For the text-containing cell, return its midpoint in [x, y] coordinate format. 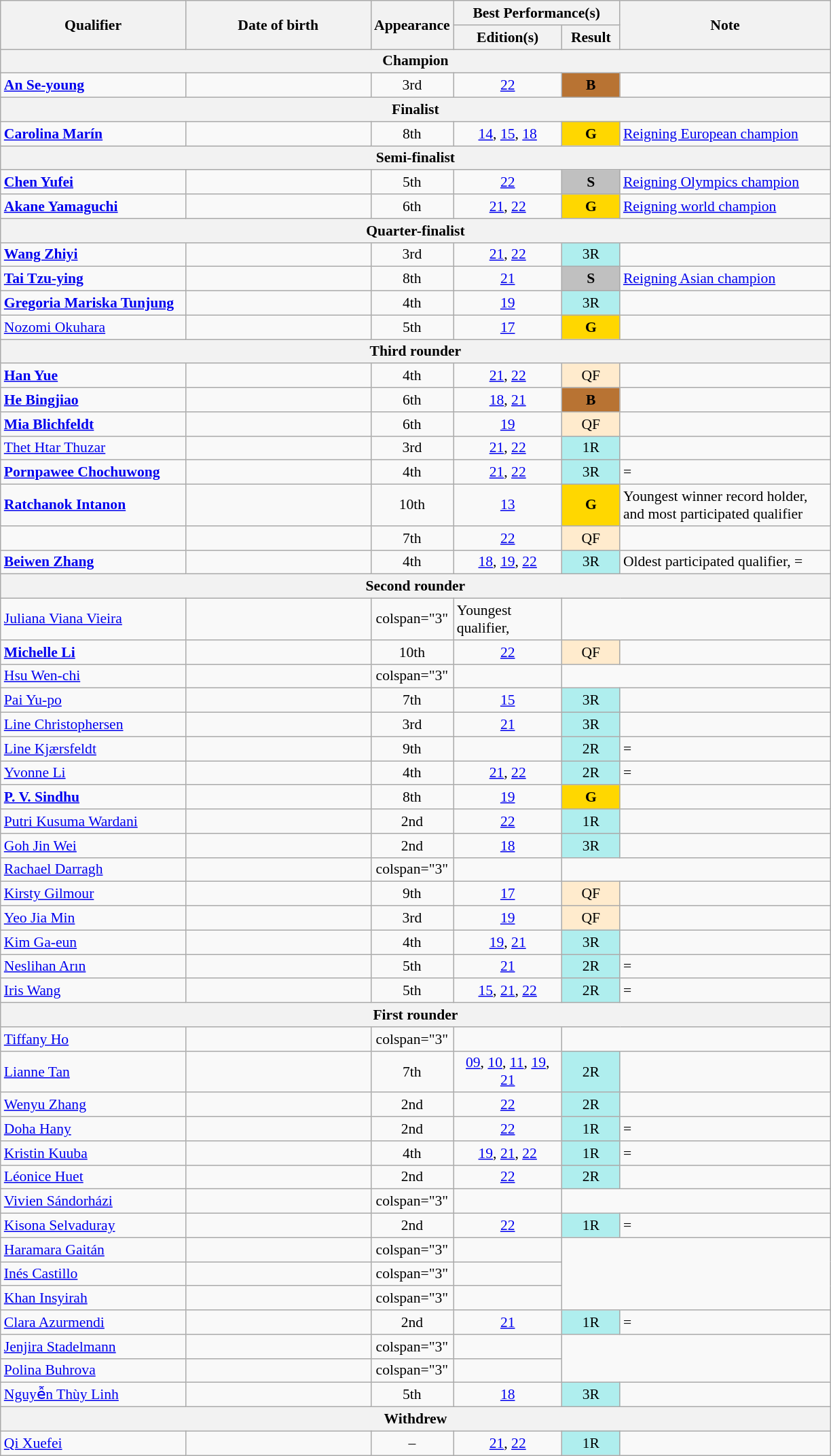
Beiwen Zhang [94, 562]
Rachael Darragh [94, 870]
Léonice Huet [94, 1177]
Michelle Li [94, 652]
Iris Wang [94, 991]
Han Yue [94, 376]
Juliana Viana Vieira [94, 619]
Second rounder [415, 586]
Youngest qualifier, [508, 619]
Kisona Selvaduray [94, 1226]
– [412, 1443]
13 [508, 505]
Yeo Jia Min [94, 918]
Nguyễn Thùy Linh [94, 1395]
Withdrew [415, 1419]
Reigning Olympics champion [725, 183]
14, 15, 18 [508, 134]
Thet Htar Thuzar [94, 448]
Finalist [415, 110]
Putri Kusuma Wardani [94, 821]
He Bingjiao [94, 400]
Line Christophersen [94, 725]
Appearance [412, 24]
Oldest participated qualifier, = [725, 562]
Edition(s) [508, 37]
Youngest winner record holder, and most participated qualifier [725, 505]
Yvonne Li [94, 773]
Gregoria Mariska Tunjung [94, 303]
Semi-finalist [415, 158]
Akane Yamaguchi [94, 206]
Reigning world champion [725, 206]
Vivien Sándorházi [94, 1201]
19, 21 [508, 942]
Qi Xuefei [94, 1443]
An Se-young [94, 86]
Jenjira Stadelmann [94, 1347]
Date of birth [278, 24]
P. V. Sindhu [94, 798]
Kirsty Gilmour [94, 894]
Kristin Kuuba [94, 1153]
Wang Zhiyi [94, 255]
09, 10, 11, 19, 21 [508, 1071]
Qualifier [94, 24]
Reigning Asian champion [725, 279]
Tai Tzu-ying [94, 279]
Doha Hany [94, 1129]
Quarter-finalist [415, 231]
Hsu Wen-chi [94, 676]
Reigning European champion [725, 134]
Third rounder [415, 352]
Lianne Tan [94, 1071]
Inés Castillo [94, 1274]
Polina Buhrova [94, 1370]
Nozomi Okuhara [94, 327]
Line Kjærsfeldt [94, 749]
Clara Azurmendi [94, 1322]
15 [508, 701]
Mia Blichfeldt [94, 424]
Pai Yu-po [94, 701]
Chen Yufei [94, 183]
Carolina Marín [94, 134]
Champion [415, 61]
15, 21, 22 [508, 991]
Neslihan Arın [94, 967]
Pornpawee Chochuwong [94, 472]
Best Performance(s) [536, 13]
First rounder [415, 1015]
Haramara Gaitán [94, 1250]
19, 21, 22 [508, 1153]
Kim Ga-eun [94, 942]
Khan Insyirah [94, 1299]
Goh Jin Wei [94, 846]
Note [725, 24]
Tiffany Ho [94, 1039]
Ratchanok Intanon [94, 505]
Wenyu Zhang [94, 1105]
Result [591, 37]
18, 21 [508, 400]
18, 19, 22 [508, 562]
